Scan for the cell matching the given text and deliver its [X, Y] coordinate at center. 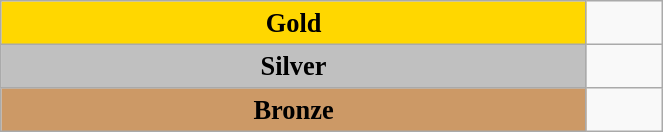
Gold [294, 22]
Silver [294, 66]
Bronze [294, 109]
